Scan for the cell matching the given text and deliver its (x, y) coordinate at center. 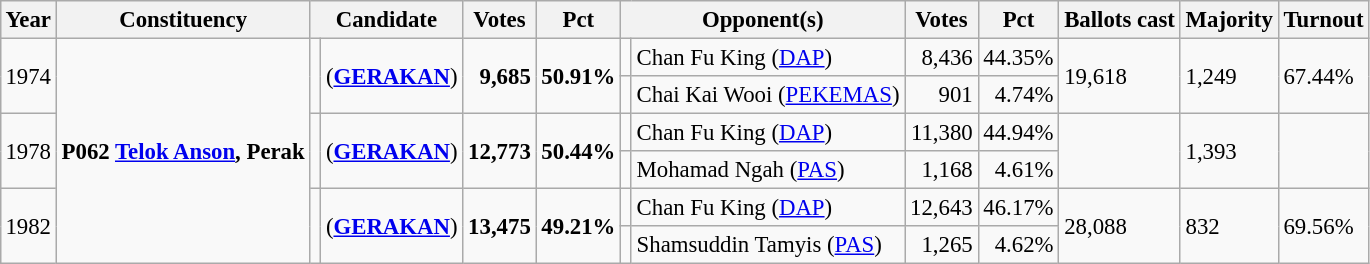
1974 (28, 76)
69.56% (1324, 226)
Majority (1229, 20)
4.62% (1018, 245)
46.17% (1018, 208)
11,380 (942, 133)
Chai Kai Wooi (PEKEMAS) (768, 95)
9,685 (500, 76)
28,088 (1120, 226)
44.35% (1018, 57)
901 (942, 95)
Mohamad Ngah (PAS) (768, 170)
19,618 (1120, 76)
Ballots cast (1120, 20)
4.61% (1018, 170)
1,249 (1229, 76)
Shamsuddin Tamyis (PAS) (768, 245)
1982 (28, 226)
12,773 (500, 152)
12,643 (942, 208)
1978 (28, 152)
44.94% (1018, 133)
Year (28, 20)
Constituency (183, 20)
1,168 (942, 170)
67.44% (1324, 76)
Candidate (386, 20)
50.44% (578, 152)
P062 Telok Anson, Perak (183, 151)
13,475 (500, 226)
832 (1229, 226)
1,265 (942, 245)
4.74% (1018, 95)
8,436 (942, 57)
49.21% (578, 226)
Opponent(s) (763, 20)
50.91% (578, 76)
Turnout (1324, 20)
1,393 (1229, 152)
